Provide the [x, y] coordinate of the cell's center where the given text is located.  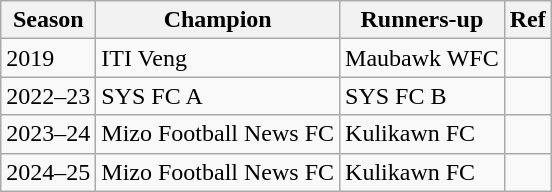
SYS FC B [422, 96]
ITI Veng [218, 58]
Ref [528, 20]
2024–25 [48, 172]
Runners-up [422, 20]
Maubawk WFC [422, 58]
2019 [48, 58]
Champion [218, 20]
SYS FC A [218, 96]
2023–24 [48, 134]
2022–23 [48, 96]
Season [48, 20]
